Return the [X, Y] coordinate for the center point of the cell that contains the specified text.  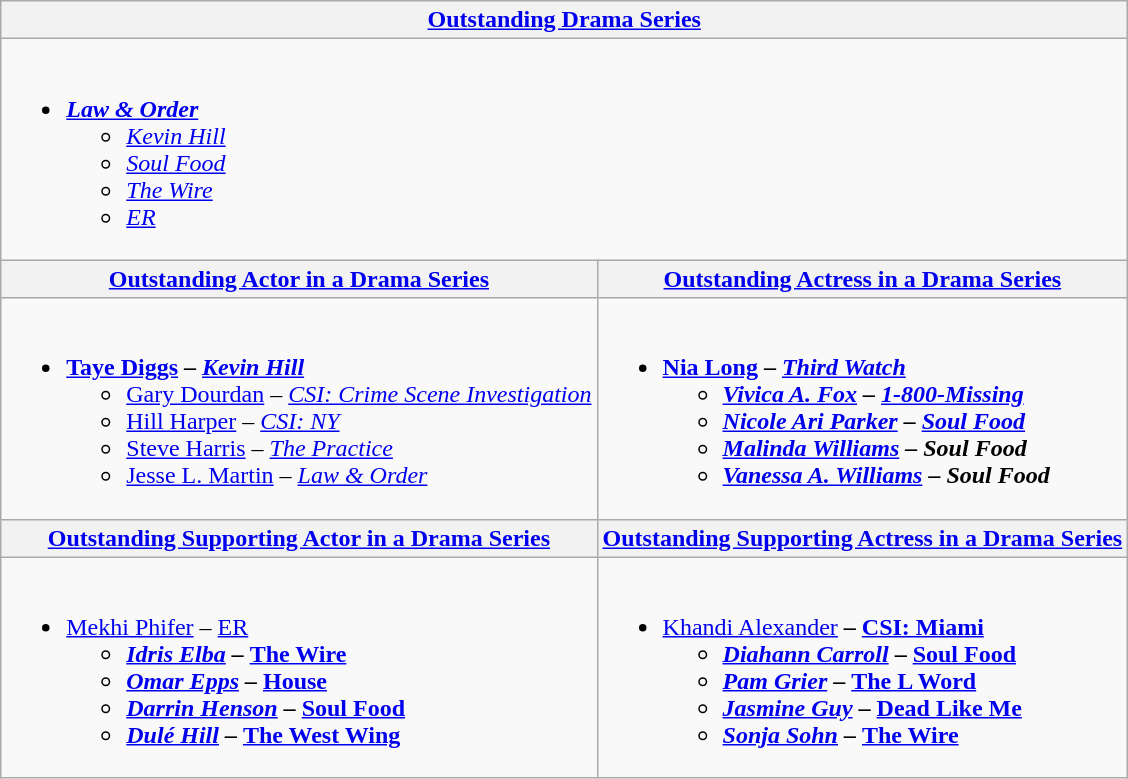
Outstanding Actor in a Drama Series [299, 279]
Outstanding Supporting Actor in a Drama Series [299, 538]
Taye Diggs – Kevin HillGary Dourdan – CSI: Crime Scene InvestigationHill Harper – CSI: NYSteve Harris – The PracticeJesse L. Martin – Law & Order [299, 408]
Mekhi Phifer – ERIdris Elba – The WireOmar Epps – HouseDarrin Henson – Soul FoodDulé Hill – The West Wing [299, 668]
Khandi Alexander – CSI: MiamiDiahann Carroll – Soul FoodPam Grier – The L WordJasmine Guy – Dead Like MeSonja Sohn – The Wire [862, 668]
Outstanding Supporting Actress in a Drama Series [862, 538]
Outstanding Drama Series [564, 20]
Nia Long – Third WatchVivica A. Fox – 1-800-MissingNicole Ari Parker – Soul FoodMalinda Williams – Soul FoodVanessa A. Williams – Soul Food [862, 408]
Law & OrderKevin HillSoul FoodThe WireER [564, 150]
Outstanding Actress in a Drama Series [862, 279]
